Identify which cell holds the provided text, then report its (X, Y) central coordinate. 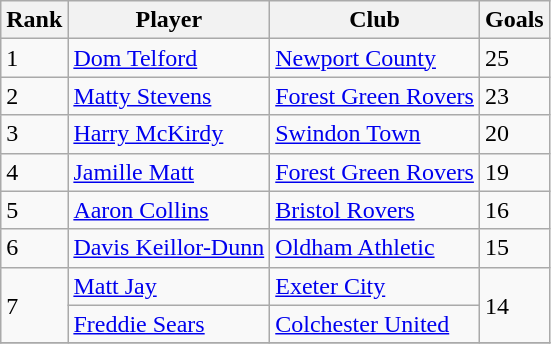
Matty Stevens (169, 96)
Freddie Sears (169, 324)
2 (34, 96)
Goals (514, 20)
Swindon Town (375, 134)
23 (514, 96)
16 (514, 210)
14 (514, 305)
Dom Telford (169, 58)
Player (169, 20)
19 (514, 172)
Bristol Rovers (375, 210)
Colchester United (375, 324)
6 (34, 248)
4 (34, 172)
Oldham Athletic (375, 248)
Newport County (375, 58)
Club (375, 20)
5 (34, 210)
Matt Jay (169, 286)
Davis Keillor-Dunn (169, 248)
Jamille Matt (169, 172)
1 (34, 58)
7 (34, 305)
15 (514, 248)
Aaron Collins (169, 210)
Harry McKirdy (169, 134)
Rank (34, 20)
20 (514, 134)
25 (514, 58)
Exeter City (375, 286)
3 (34, 134)
